Extract the (x, y) coordinate from the center of the cell holding the provided text.  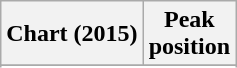
Chart (2015) (72, 34)
Peakposition (189, 34)
